Identify which cell holds the provided text, then report its [x, y] central coordinate. 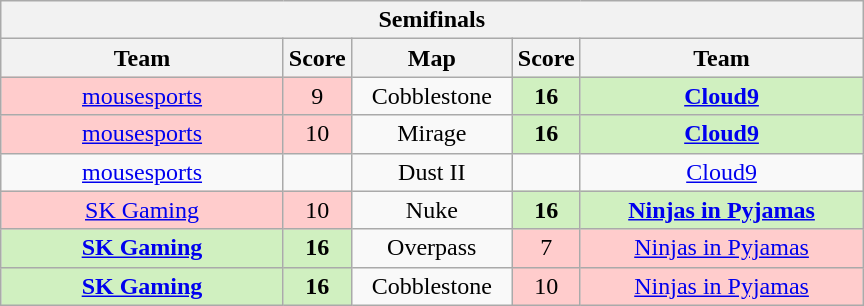
Semifinals [432, 20]
Overpass [432, 248]
7 [546, 248]
9 [317, 96]
Mirage [432, 134]
Dust II [432, 172]
Nuke [432, 210]
Map [432, 58]
